Extract the [X, Y] coordinate from the center of the cell holding the provided text.  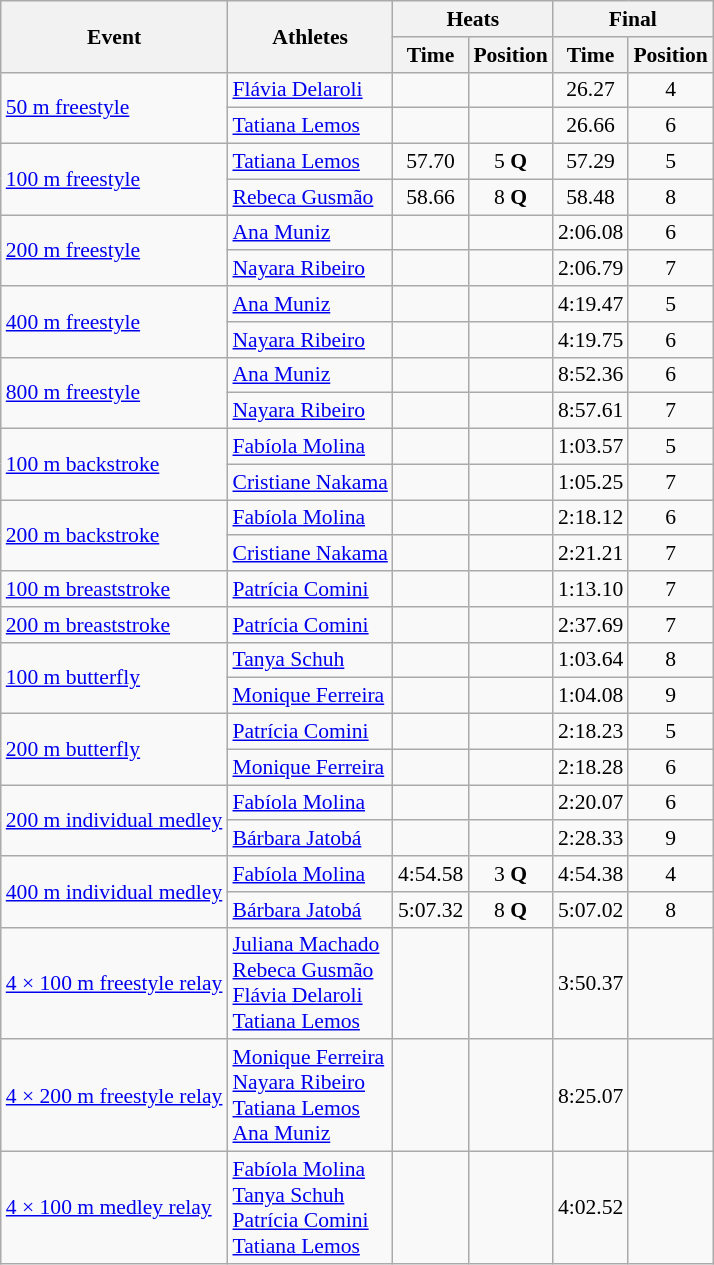
100 m backstroke [114, 464]
Rebeca Gusmão [310, 197]
100 m butterfly [114, 678]
Heats [473, 19]
4:54.38 [590, 874]
200 m individual medley [114, 820]
1:04.08 [590, 696]
4 × 200 m freestyle relay [114, 1096]
8:52.36 [590, 375]
100 m freestyle [114, 180]
4 × 100 m medley relay [114, 1208]
1:03.64 [590, 660]
1:05.25 [590, 482]
26.27 [590, 90]
2:21.21 [590, 554]
2:06.08 [590, 233]
2:18.23 [590, 732]
200 m butterfly [114, 750]
58.48 [590, 197]
4:19.47 [590, 304]
200 m backstroke [114, 536]
Tanya Schuh [310, 660]
Flávia Delaroli [310, 90]
2:28.33 [590, 839]
8:57.61 [590, 411]
Event [114, 36]
1:13.10 [590, 589]
3 Q [510, 874]
2:06.79 [590, 269]
26.66 [590, 126]
Final [633, 19]
Monique FerreiraNayara RibeiroTatiana LemosAna Muniz [310, 1096]
5 Q [510, 162]
50 m freestyle [114, 108]
200 m breaststroke [114, 625]
200 m freestyle [114, 250]
400 m individual medley [114, 892]
5:07.32 [430, 910]
4 × 100 m freestyle relay [114, 983]
4:54.58 [430, 874]
3:50.37 [590, 983]
2:18.28 [590, 767]
800 m freestyle [114, 392]
57.29 [590, 162]
5:07.02 [590, 910]
Juliana MachadoRebeca GusmãoFlávia DelaroliTatiana Lemos [310, 983]
2:20.07 [590, 803]
2:18.12 [590, 518]
4:19.75 [590, 340]
8:25.07 [590, 1096]
Fabíola MolinaTanya SchuhPatrícia CominiTatiana Lemos [310, 1208]
2:37.69 [590, 625]
400 m freestyle [114, 322]
57.70 [430, 162]
4:02.52 [590, 1208]
58.66 [430, 197]
100 m breaststroke [114, 589]
1:03.57 [590, 447]
Athletes [310, 36]
